Detect which cell encompasses the target text, then output its (x, y) center coordinate. 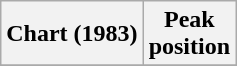
Chart (1983) (72, 34)
Peakposition (189, 34)
